Locate the cell with the specified text and output its [x, y] center coordinate. 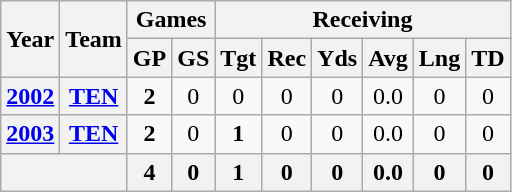
GP [149, 58]
GS [194, 58]
Team [94, 39]
Games [170, 20]
Year [30, 39]
4 [149, 172]
2003 [30, 134]
Lng [439, 58]
Tgt [238, 58]
Receiving [362, 20]
Rec [287, 58]
Yds [338, 58]
Avg [388, 58]
TD [488, 58]
2002 [30, 96]
